Search for the cell housing the specified text and yield its (X, Y) center coordinate. 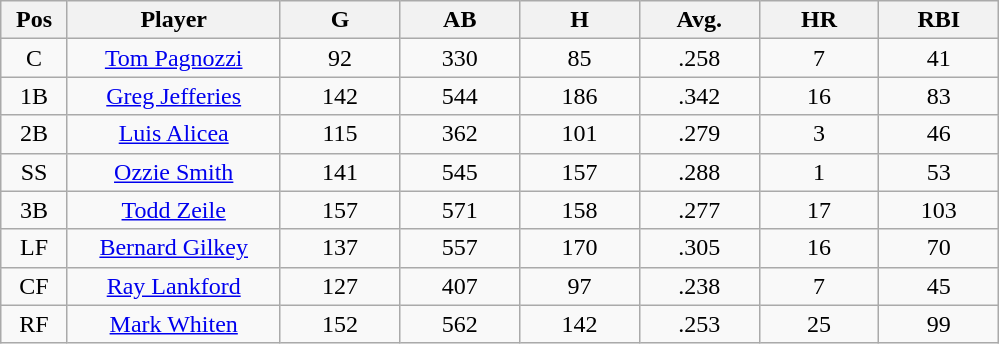
3B (34, 210)
AB (460, 20)
.305 (699, 248)
Mark Whiten (174, 324)
Ozzie Smith (174, 172)
1B (34, 96)
.288 (699, 172)
41 (939, 58)
99 (939, 324)
Greg Jefferies (174, 96)
330 (460, 58)
186 (580, 96)
.258 (699, 58)
Luis Alicea (174, 134)
70 (939, 248)
LF (34, 248)
170 (580, 248)
Tom Pagnozzi (174, 58)
25 (819, 324)
.342 (699, 96)
158 (580, 210)
G (340, 20)
46 (939, 134)
101 (580, 134)
3 (819, 134)
C (34, 58)
1 (819, 172)
RF (34, 324)
103 (939, 210)
557 (460, 248)
92 (340, 58)
545 (460, 172)
HR (819, 20)
137 (340, 248)
Avg. (699, 20)
53 (939, 172)
.253 (699, 324)
362 (460, 134)
Pos (34, 20)
Todd Zeile (174, 210)
97 (580, 286)
407 (460, 286)
562 (460, 324)
H (580, 20)
571 (460, 210)
17 (819, 210)
2B (34, 134)
CF (34, 286)
141 (340, 172)
127 (340, 286)
.238 (699, 286)
45 (939, 286)
85 (580, 58)
Bernard Gilkey (174, 248)
115 (340, 134)
Player (174, 20)
Ray Lankford (174, 286)
83 (939, 96)
.277 (699, 210)
544 (460, 96)
RBI (939, 20)
.279 (699, 134)
152 (340, 324)
SS (34, 172)
